Find where the given text appears and provide that cell's center as [x, y] coordinate. 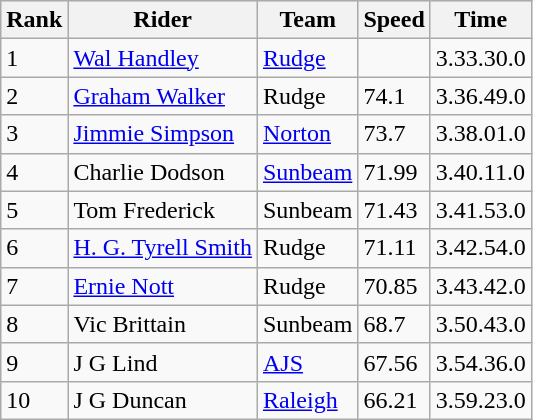
Wal Handley [163, 58]
Vic Brittain [163, 324]
Charlie Dodson [163, 172]
Ernie Nott [163, 286]
Jimmie Simpson [163, 134]
3.41.53.0 [480, 210]
Raleigh [307, 400]
Speed [394, 20]
Norton [307, 134]
3.40.11.0 [480, 172]
J G Lind [163, 362]
6 [34, 248]
4 [34, 172]
8 [34, 324]
3.50.43.0 [480, 324]
71.99 [394, 172]
9 [34, 362]
10 [34, 400]
68.7 [394, 324]
J G Duncan [163, 400]
3.38.01.0 [480, 134]
3.59.23.0 [480, 400]
7 [34, 286]
H. G. Tyrell Smith [163, 248]
Rank [34, 20]
5 [34, 210]
71.43 [394, 210]
3.42.54.0 [480, 248]
3.54.36.0 [480, 362]
3 [34, 134]
Rider [163, 20]
3.43.42.0 [480, 286]
67.56 [394, 362]
Team [307, 20]
70.85 [394, 286]
3.33.30.0 [480, 58]
Time [480, 20]
AJS [307, 362]
66.21 [394, 400]
Graham Walker [163, 96]
73.7 [394, 134]
1 [34, 58]
Tom Frederick [163, 210]
3.36.49.0 [480, 96]
2 [34, 96]
71.11 [394, 248]
74.1 [394, 96]
